From the cell containing the given text, extract its center point as [x, y] coordinate. 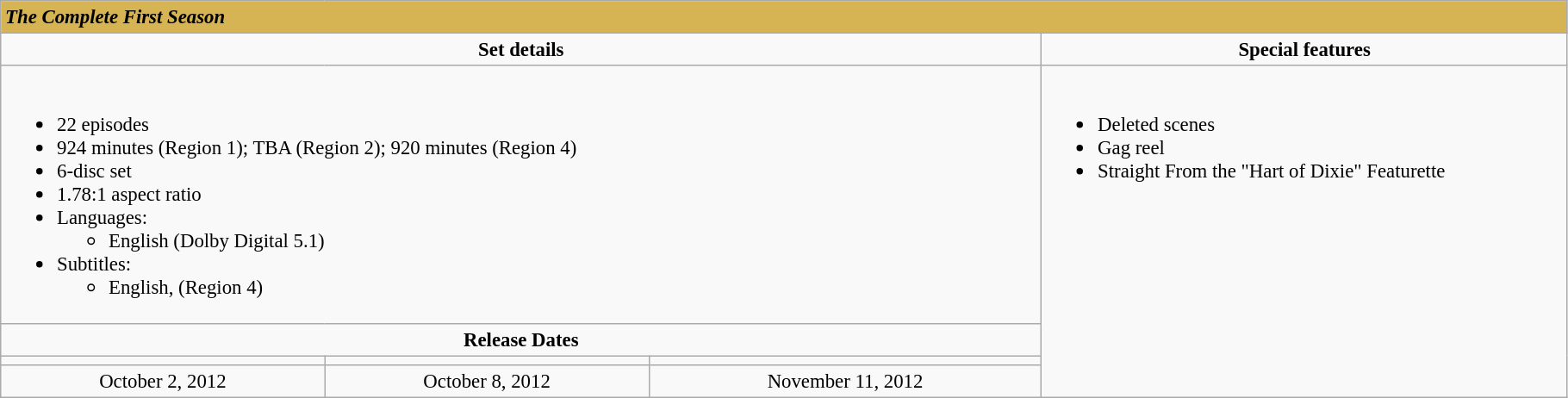
Release Dates [521, 339]
Set details [521, 50]
The Complete First Season [784, 17]
November 11, 2012 [845, 381]
October 2, 2012 [163, 381]
Deleted scenesGag reelStraight From the "Hart of Dixie" Featurette [1304, 231]
Special features [1304, 50]
October 8, 2012 [487, 381]
